Scan for the cell matching the given text and deliver its (X, Y) coordinate at center. 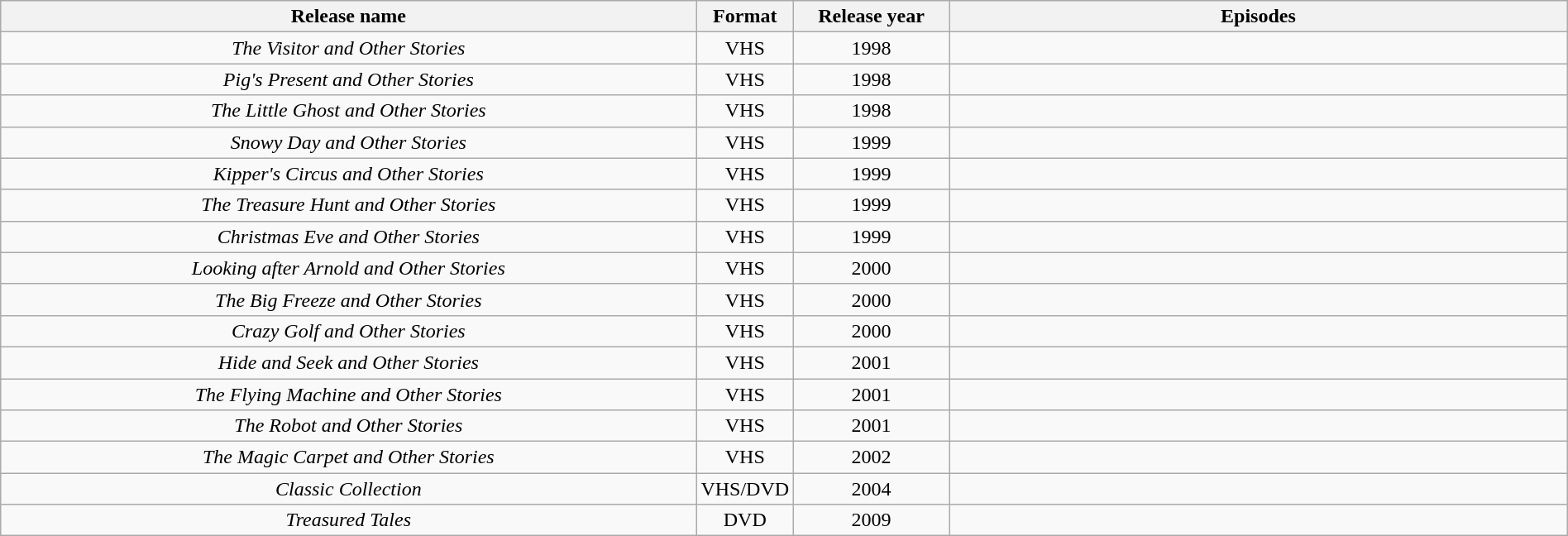
Looking after Arnold and Other Stories (349, 268)
2002 (872, 457)
The Treasure Hunt and Other Stories (349, 205)
Hide and Seek and Other Stories (349, 362)
Crazy Golf and Other Stories (349, 331)
Release name (349, 17)
Treasured Tales (349, 520)
2004 (872, 489)
Pig's Present and Other Stories (349, 79)
The Big Freeze and Other Stories (349, 299)
Christmas Eve and Other Stories (349, 237)
The Flying Machine and Other Stories (349, 395)
Kipper's Circus and Other Stories (349, 174)
Format (745, 17)
Episodes (1259, 17)
The Visitor and Other Stories (349, 48)
The Little Ghost and Other Stories (349, 111)
The Robot and Other Stories (349, 426)
Classic Collection (349, 489)
Snowy Day and Other Stories (349, 142)
VHS/DVD (745, 489)
2009 (872, 520)
Release year (872, 17)
The Magic Carpet and Other Stories (349, 457)
DVD (745, 520)
